Search for the cell housing the specified text and yield its [x, y] center coordinate. 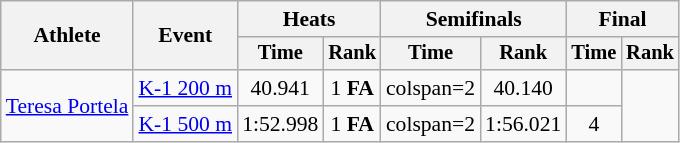
K-1 500 m [185, 124]
Teresa Portela [68, 106]
K-1 200 m [185, 88]
Athlete [68, 36]
40.941 [280, 88]
4 [594, 124]
Semifinals [474, 19]
1:56.021 [523, 124]
1:52.998 [280, 124]
Heats [309, 19]
Final [622, 19]
Event [185, 36]
40.140 [523, 88]
